Extract the (x, y) coordinate from the center of the cell holding the provided text.  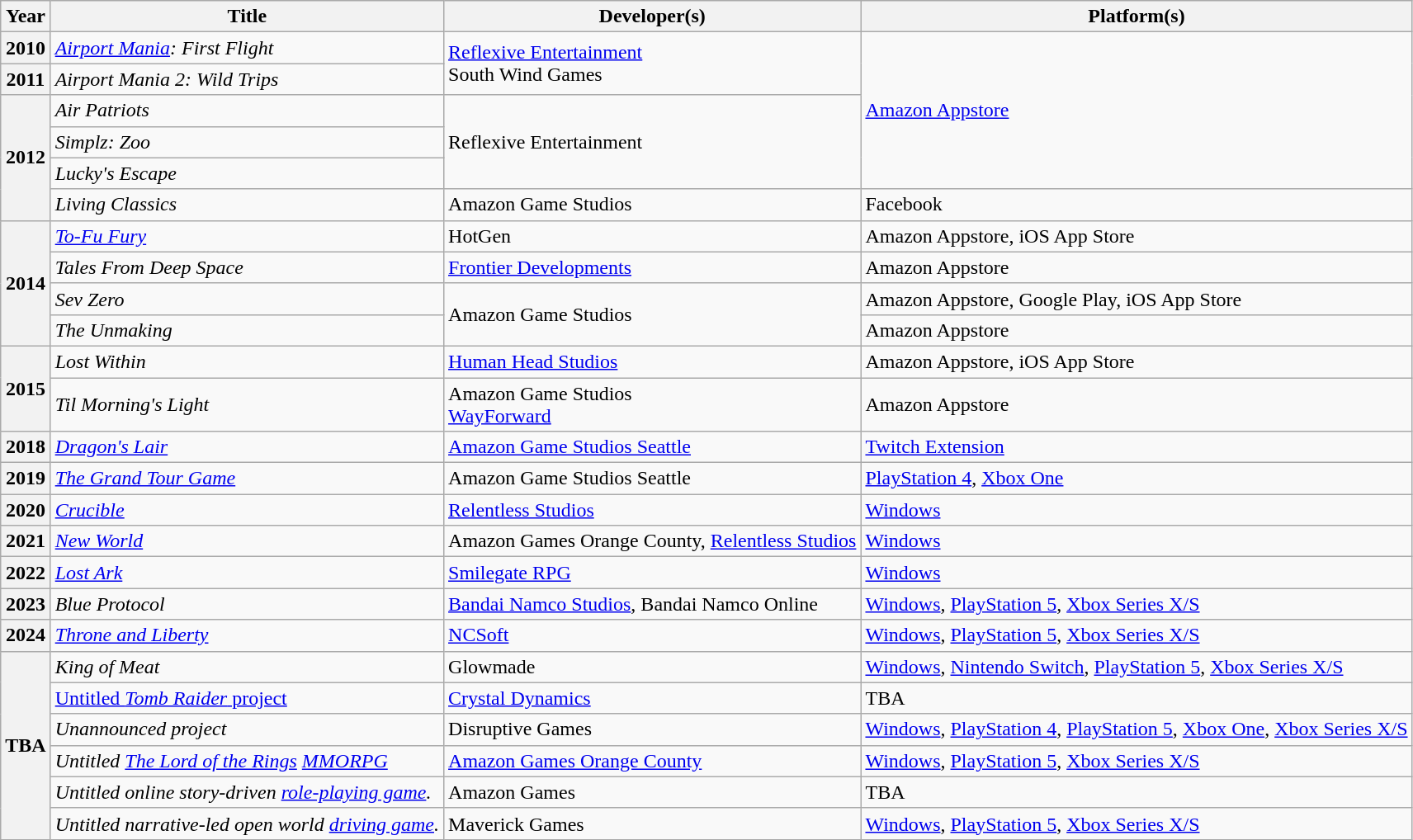
The Grand Tour Game (247, 479)
Smilegate RPG (652, 573)
2010 (26, 48)
Frontier Developments (652, 267)
Relentless Studios (652, 510)
Throne and Liberty (247, 635)
Amazon Games (652, 792)
To-Fu Fury (247, 236)
Airport Mania: First Flight (247, 48)
Windows, PlayStation 4, PlayStation 5, Xbox One, Xbox Series X/S (1137, 729)
Disruptive Games (652, 729)
Untitled Tomb Raider project (247, 698)
Sev Zero (247, 299)
Airport Mania 2: Wild Trips (247, 79)
2023 (26, 604)
Twitch Extension (1137, 447)
NCSoft (652, 635)
PlayStation 4, Xbox One (1137, 479)
Amazon Games Orange County (652, 761)
Untitled The Lord of the Rings MMORPG (247, 761)
Amazon Appstore, Google Play, iOS App Store (1137, 299)
Unannounced project (247, 729)
2018 (26, 447)
HotGen (652, 236)
Human Head Studios (652, 361)
2019 (26, 479)
Dragon's Lair (247, 447)
Lost Within (247, 361)
Tales From Deep Space (247, 267)
Crystal Dynamics (652, 698)
Simplz: Zoo (247, 142)
Windows, Nintendo Switch, PlayStation 5, Xbox Series X/S (1137, 667)
Bandai Namco Studios, Bandai Namco Online (652, 604)
2020 (26, 510)
Platform(s) (1137, 17)
2015 (26, 388)
Living Classics (247, 205)
Year (26, 17)
Amazon Game StudiosWayForward (652, 404)
2012 (26, 158)
Glowmade (652, 667)
Maverick Games (652, 823)
Facebook (1137, 205)
2011 (26, 79)
Untitled narrative-led open world driving game. (247, 823)
Crucible (247, 510)
Amazon Games Orange County, Relentless Studios (652, 541)
2021 (26, 541)
The Unmaking (247, 330)
Blue Protocol (247, 604)
2022 (26, 573)
King of Meat (247, 667)
2024 (26, 635)
Til Morning's Light (247, 404)
Lucky's Escape (247, 173)
Lost Ark (247, 573)
Air Patriots (247, 111)
Reflexive EntertainmentSouth Wind Games (652, 64)
Reflexive Entertainment (652, 142)
Title (247, 17)
Untitled online story-driven role-playing game. (247, 792)
2014 (26, 283)
New World (247, 541)
Developer(s) (652, 17)
